Extract the (x, y) coordinate from the center of the cell holding the provided text.  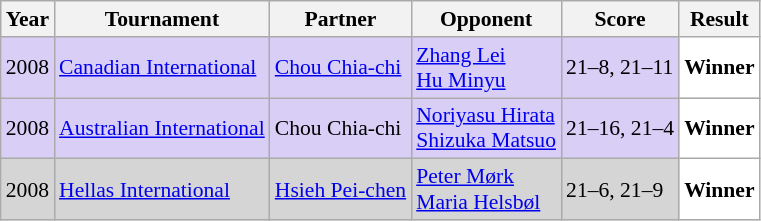
Hsieh Pei-chen (340, 190)
Partner (340, 19)
21–6, 21–9 (620, 190)
Score (620, 19)
Year (28, 19)
21–16, 21–4 (620, 128)
Opponent (486, 19)
Zhang Lei Hu Minyu (486, 68)
Result (720, 19)
Hellas International (162, 190)
Tournament (162, 19)
Noriyasu Hirata Shizuka Matsuo (486, 128)
21–8, 21–11 (620, 68)
Australian International (162, 128)
Peter Mørk Maria Helsbøl (486, 190)
Canadian International (162, 68)
